Determine the (x, y) coordinate at the center of the cell enclosing the given text.  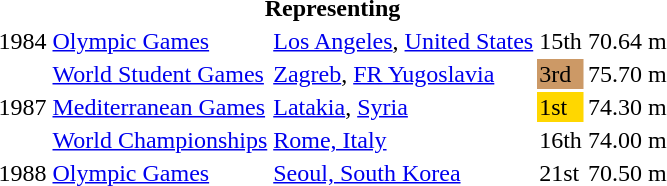
World Student Games (160, 74)
Rome, Italy (404, 140)
Zagreb, FR Yugoslavia (404, 74)
Los Angeles, United States (404, 41)
16th (561, 140)
3rd (561, 74)
Olympic Games (160, 41)
Latakia, Syria (404, 107)
1st (561, 107)
15th (561, 41)
Mediterranean Games (160, 107)
World Championships (160, 140)
